Detect which cell encompasses the target text, then output its (X, Y) center coordinate. 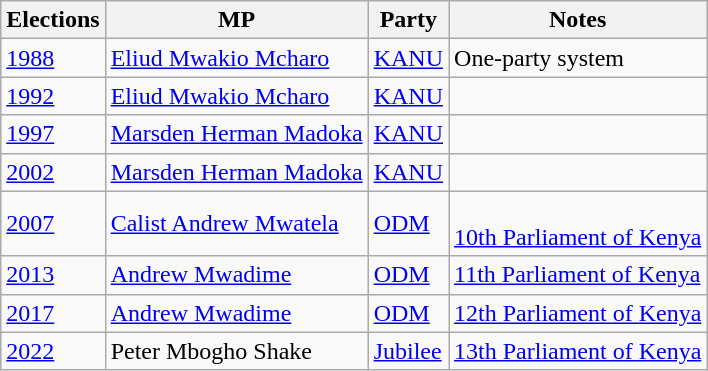
One-party system (578, 58)
Party (408, 20)
1997 (53, 134)
Peter Mbogho Shake (236, 351)
2007 (53, 224)
2013 (53, 275)
2017 (53, 313)
Elections (53, 20)
2002 (53, 172)
1988 (53, 58)
Notes (578, 20)
13th Parliament of Kenya (578, 351)
12th Parliament of Kenya (578, 313)
1992 (53, 96)
Calist Andrew Mwatela (236, 224)
10th Parliament of Kenya (578, 224)
MP (236, 20)
Jubilee (408, 351)
11th Parliament of Kenya (578, 275)
2022 (53, 351)
